Output the [x, y] coordinate of the center of the cell containing the given text.  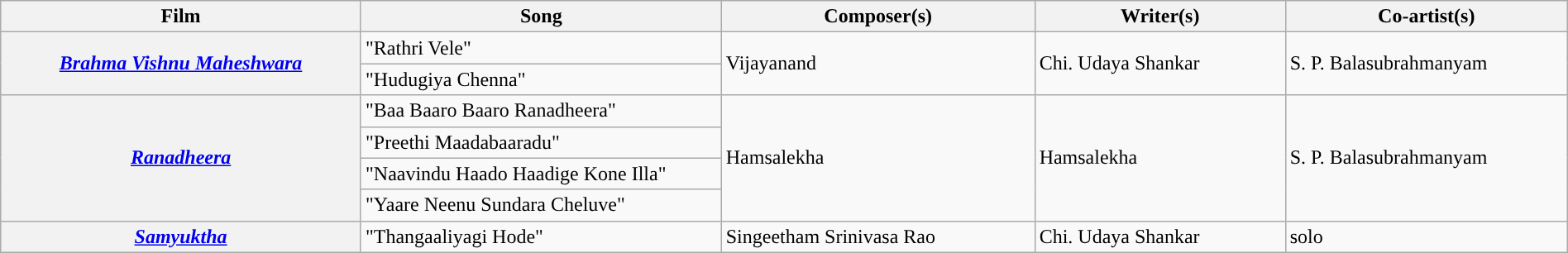
Brahma Vishnu Maheshwara [181, 64]
Co-artist(s) [1426, 17]
Composer(s) [878, 17]
Ranadheera [181, 158]
"Hudugiya Chenna" [541, 79]
"Thangaaliyagi Hode" [541, 236]
"Rathri Vele" [541, 48]
Singeetham Srinivasa Rao [878, 236]
Writer(s) [1159, 17]
Samyuktha [181, 236]
Song [541, 17]
"Yaare Neenu Sundara Cheluve" [541, 205]
Vijayanand [878, 64]
"Baa Baaro Baaro Ranadheera" [541, 111]
solo [1426, 236]
"Naavindu Haado Haadige Kone Illa" [541, 174]
Film [181, 17]
"Preethi Maadabaaradu" [541, 142]
